Determine the [X, Y] coordinate at the center of the cell enclosing the given text.  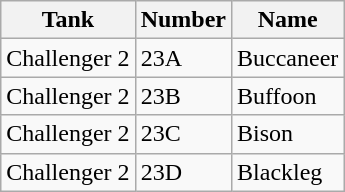
23B [183, 96]
23A [183, 58]
Blackleg [288, 172]
Buccaneer [288, 58]
Number [183, 20]
Name [288, 20]
Tank [68, 20]
Buffoon [288, 96]
23C [183, 134]
Bison [288, 134]
23D [183, 172]
